For the text-containing cell, return its midpoint in [x, y] coordinate format. 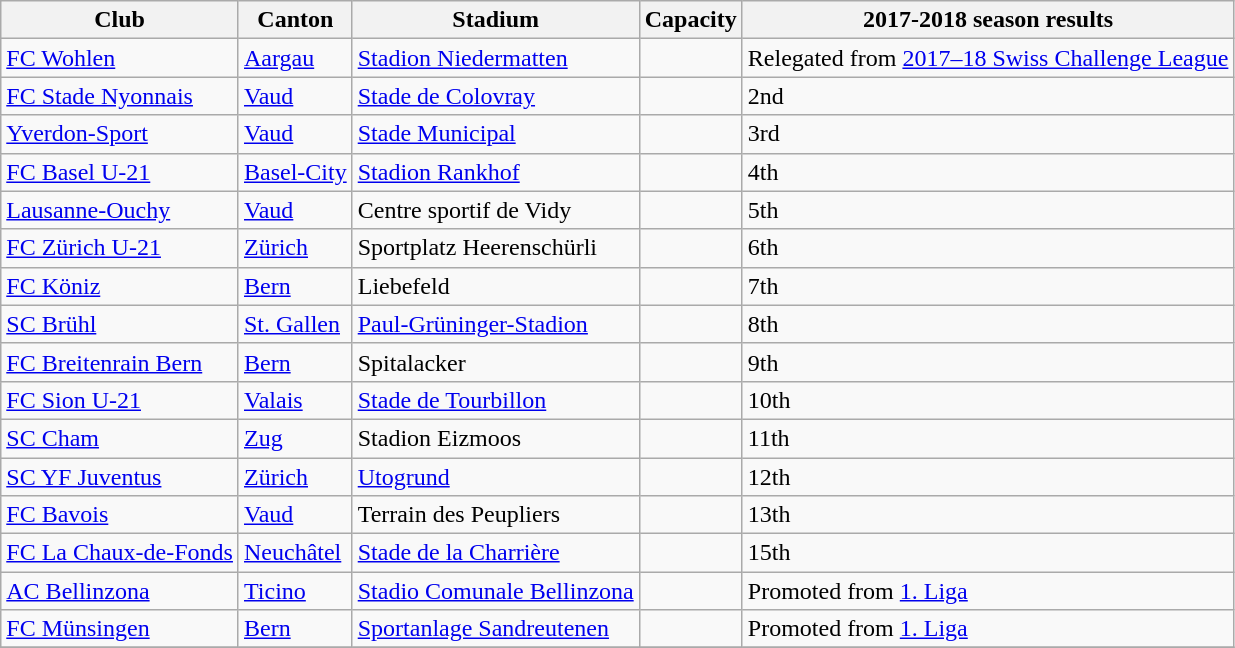
Liebefeld [496, 286]
12th [988, 477]
AC Bellinzona [120, 591]
Stadion Niedermatten [496, 58]
Stade de Colovray [496, 96]
Stadion Rankhof [496, 172]
10th [988, 400]
Stadio Comunale Bellinzona [496, 591]
FC Zürich U-21 [120, 248]
Zug [295, 438]
Valais [295, 400]
Neuchâtel [295, 553]
Relegated from 2017–18 Swiss Challenge League [988, 58]
St. Gallen [295, 324]
SC YF Juventus [120, 477]
Utogrund [496, 477]
FC Basel U-21 [120, 172]
FC Stade Nyonnais [120, 96]
Lausanne-Ouchy [120, 210]
Sportplatz Heerenschürli [496, 248]
4th [988, 172]
13th [988, 515]
3rd [988, 134]
FC La Chaux-de-Fonds [120, 553]
Spitalacker [496, 362]
7th [988, 286]
FC Bavois [120, 515]
8th [988, 324]
Capacity [690, 20]
FC Köniz [120, 286]
Stadium [496, 20]
5th [988, 210]
Canton [295, 20]
Stade de Tourbillon [496, 400]
Club [120, 20]
SC Cham [120, 438]
FC Münsingen [120, 629]
Yverdon-Sport [120, 134]
FC Wohlen [120, 58]
FC Sion U-21 [120, 400]
Stade Municipal [496, 134]
Stade de la Charrière [496, 553]
6th [988, 248]
2nd [988, 96]
2017-2018 season results [988, 20]
Basel-City [295, 172]
Centre sportif de Vidy [496, 210]
FC Breitenrain Bern [120, 362]
9th [988, 362]
Stadion Eizmoos [496, 438]
Ticino [295, 591]
15th [988, 553]
11th [988, 438]
Terrain des Peupliers [496, 515]
Sportanlage Sandreutenen [496, 629]
SC Brühl [120, 324]
Aargau [295, 58]
Paul-Grüninger-Stadion [496, 324]
